Return the [x, y] coordinate for the center point of the cell that contains the specified text.  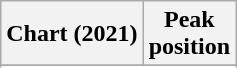
Peakposition [189, 34]
Chart (2021) [72, 34]
